Scan for the cell matching the given text and deliver its [x, y] coordinate at center. 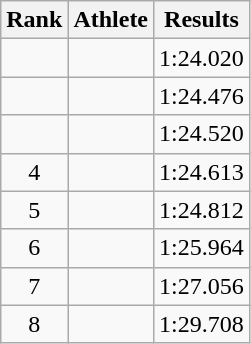
1:27.056 [202, 286]
1:24.476 [202, 96]
1:24.613 [202, 172]
Athlete [111, 20]
8 [34, 324]
Rank [34, 20]
1:25.964 [202, 248]
6 [34, 248]
7 [34, 286]
1:24.812 [202, 210]
1:24.520 [202, 134]
1:24.020 [202, 58]
4 [34, 172]
Results [202, 20]
1:29.708 [202, 324]
5 [34, 210]
